Extract the (X, Y) coordinate from the center of the cell holding the provided text.  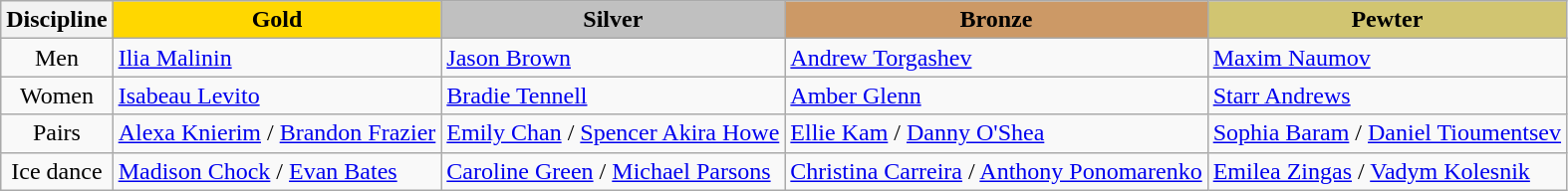
Ilia Malinin (277, 58)
Amber Glenn (996, 95)
Pewter (1387, 20)
Bradie Tennell (614, 95)
Ice dance (57, 171)
Sophia Baram / Daniel Tioumentsev (1387, 133)
Silver (614, 20)
Andrew Torgashev (996, 58)
Gold (277, 20)
Ellie Kam / Danny O'Shea (996, 133)
Christina Carreira / Anthony Ponomarenko (996, 171)
Alexa Knierim / Brandon Frazier (277, 133)
Emilea Zingas / Vadym Kolesnik (1387, 171)
Men (57, 58)
Madison Chock / Evan Bates (277, 171)
Pairs (57, 133)
Maxim Naumov (1387, 58)
Jason Brown (614, 58)
Bronze (996, 20)
Emily Chan / Spencer Akira Howe (614, 133)
Isabeau Levito (277, 95)
Discipline (57, 20)
Starr Andrews (1387, 95)
Women (57, 95)
Caroline Green / Michael Parsons (614, 171)
